Determine the (x, y) coordinate at the center of the cell enclosing the given text.  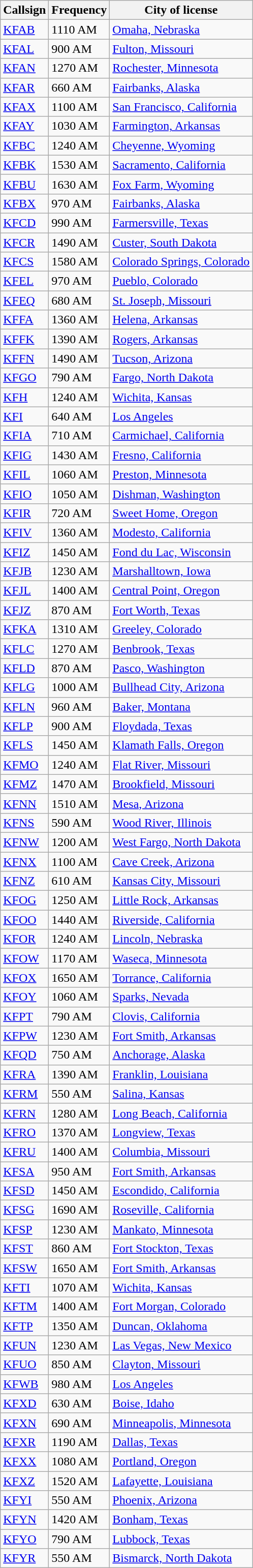
Omaha, Nebraska (181, 29)
KFST (24, 1249)
Franklin, Louisiana (181, 1074)
950 AM (79, 1171)
KFRU (24, 1152)
KFXZ (24, 1481)
Mesa, Arizona (181, 803)
KFYN (24, 1520)
KFTP (24, 1326)
850 AM (79, 1365)
Las Vegas, New Mexico (181, 1345)
KFYR (24, 1558)
KFTM (24, 1307)
KFLC (24, 649)
640 AM (79, 416)
KFAN (24, 68)
1430 AM (79, 455)
1070 AM (79, 1287)
Clayton, Missouri (181, 1365)
1170 AM (79, 958)
Rochester, Minnesota (181, 68)
Longview, Texas (181, 1132)
Rogers, Arkansas (181, 339)
Roseville, California (181, 1210)
KFOO (24, 920)
KFPT (24, 1016)
1510 AM (79, 803)
1440 AM (79, 920)
KFSG (24, 1210)
Marshalltown, Iowa (181, 571)
KFXD (24, 1403)
KFBU (24, 184)
KFCD (24, 223)
KFIZ (24, 552)
Callsign (24, 10)
KFOX (24, 978)
KFUO (24, 1365)
KFYO (24, 1539)
KFOG (24, 900)
KFGO (24, 378)
Boise, Idaho (181, 1403)
1350 AM (79, 1326)
KFNS (24, 823)
KFNZ (24, 881)
Little Rock, Arkansas (181, 900)
Fort Stockton, Texas (181, 1249)
KFAY (24, 126)
KFAX (24, 107)
1250 AM (79, 900)
KFFA (24, 320)
1530 AM (79, 165)
Flat River, Missouri (181, 765)
KFLD (24, 668)
990 AM (79, 223)
Fox Farm, Wyoming (181, 184)
KFCR (24, 243)
KFSP (24, 1229)
1520 AM (79, 1481)
KFNW (24, 842)
KFFK (24, 339)
Riverside, California (181, 920)
Frequency (79, 10)
Cheyenne, Wyoming (181, 145)
KFLG (24, 687)
KFEL (24, 281)
KFBX (24, 203)
Custer, South Dakota (181, 243)
KFIR (24, 513)
Farmersville, Texas (181, 223)
610 AM (79, 881)
Greeley, Colorado (181, 629)
City of license (181, 10)
Lincoln, Nebraska (181, 939)
Wood River, Illinois (181, 823)
Colorado Springs, Colorado (181, 262)
710 AM (79, 436)
Torrance, California (181, 978)
1630 AM (79, 184)
Modesto, California (181, 532)
860 AM (79, 1249)
KFJB (24, 571)
980 AM (79, 1384)
Tucson, Arizona (181, 358)
1190 AM (79, 1442)
Duncan, Oklahoma (181, 1326)
Dallas, Texas (181, 1442)
Anchorage, Alaska (181, 1055)
KFBC (24, 145)
Long Beach, California (181, 1113)
Lubbock, Texas (181, 1539)
1110 AM (79, 29)
720 AM (79, 513)
660 AM (79, 87)
KFIV (24, 532)
KFNN (24, 803)
Pueblo, Colorado (181, 281)
KFRO (24, 1132)
KFXX (24, 1461)
KFLN (24, 707)
Phoenix, Arizona (181, 1500)
680 AM (79, 300)
Fargo, North Dakota (181, 378)
KFIA (24, 436)
1690 AM (79, 1210)
Pasco, Washington (181, 668)
KFXR (24, 1442)
KFSA (24, 1171)
Sacramento, California (181, 165)
1310 AM (79, 629)
KFXN (24, 1423)
KFMZ (24, 784)
St. Joseph, Missouri (181, 300)
690 AM (79, 1423)
1420 AM (79, 1520)
KFPW (24, 1036)
KFMO (24, 765)
KFSD (24, 1191)
KFOW (24, 958)
Baker, Montana (181, 707)
1200 AM (79, 842)
KFJZ (24, 610)
Fond du Lac, Wisconsin (181, 552)
KFBK (24, 165)
KFOR (24, 939)
KFRN (24, 1113)
Bonham, Texas (181, 1520)
KFKA (24, 629)
Central Point, Oregon (181, 591)
KFAR (24, 87)
KFTI (24, 1287)
590 AM (79, 823)
Salina, Kansas (181, 1094)
750 AM (79, 1055)
Dishman, Washington (181, 494)
Lafayette, Louisiana (181, 1481)
Farmington, Arkansas (181, 126)
KFAB (24, 29)
KFIG (24, 455)
1370 AM (79, 1132)
KFEQ (24, 300)
KFYI (24, 1500)
KFLP (24, 726)
1000 AM (79, 687)
KFIL (24, 474)
1280 AM (79, 1113)
KFQD (24, 1055)
KFWB (24, 1384)
Escondido, California (181, 1191)
Kansas City, Missouri (181, 881)
Minneapolis, Minnesota (181, 1423)
1080 AM (79, 1461)
West Fargo, North Dakota (181, 842)
Brookfield, Missouri (181, 784)
Fort Morgan, Colorado (181, 1307)
1580 AM (79, 262)
KFI (24, 416)
Fulton, Missouri (181, 49)
Fresno, California (181, 455)
Bismarck, North Dakota (181, 1558)
Sparks, Nevada (181, 997)
San Francisco, California (181, 107)
1030 AM (79, 126)
KFCS (24, 262)
KFIO (24, 494)
Mankato, Minnesota (181, 1229)
960 AM (79, 707)
630 AM (79, 1403)
Fort Worth, Texas (181, 610)
Columbia, Missouri (181, 1152)
Sweet Home, Oregon (181, 513)
Portland, Oregon (181, 1461)
Floydada, Texas (181, 726)
Klamath Falls, Oregon (181, 745)
KFJL (24, 591)
Benbrook, Texas (181, 649)
Waseca, Minnesota (181, 958)
KFAL (24, 49)
Helena, Arkansas (181, 320)
Cave Creek, Arizona (181, 862)
KFFN (24, 358)
1050 AM (79, 494)
Preston, Minnesota (181, 474)
1470 AM (79, 784)
KFSW (24, 1268)
KFUN (24, 1345)
Carmichael, California (181, 436)
KFH (24, 397)
Bullhead City, Arizona (181, 687)
KFOY (24, 997)
Clovis, California (181, 1016)
KFRA (24, 1074)
KFNX (24, 862)
KFRM (24, 1094)
KFLS (24, 745)
